Return [X, Y] of the center of cell containing provided text 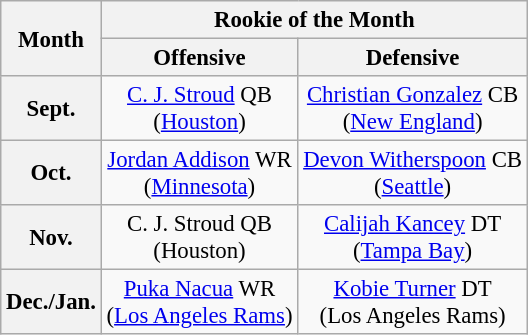
Dec./Jan. [51, 302]
Calijah Kancey DT(Tampa Bay) [412, 238]
Devon Witherspoon CB(Seattle) [412, 174]
Sept. [51, 108]
Nov. [51, 238]
Kobie Turner DT(Los Angeles Rams) [412, 302]
Christian Gonzalez CB(New England) [412, 108]
Oct. [51, 174]
Puka Nacua WR(Los Angeles Rams) [200, 302]
Jordan Addison WR(Minnesota) [200, 174]
Month [51, 38]
Rookie of the Month [314, 20]
Offensive [200, 58]
Defensive [412, 58]
